Scan for the cell matching the given text and deliver its (x, y) coordinate at center. 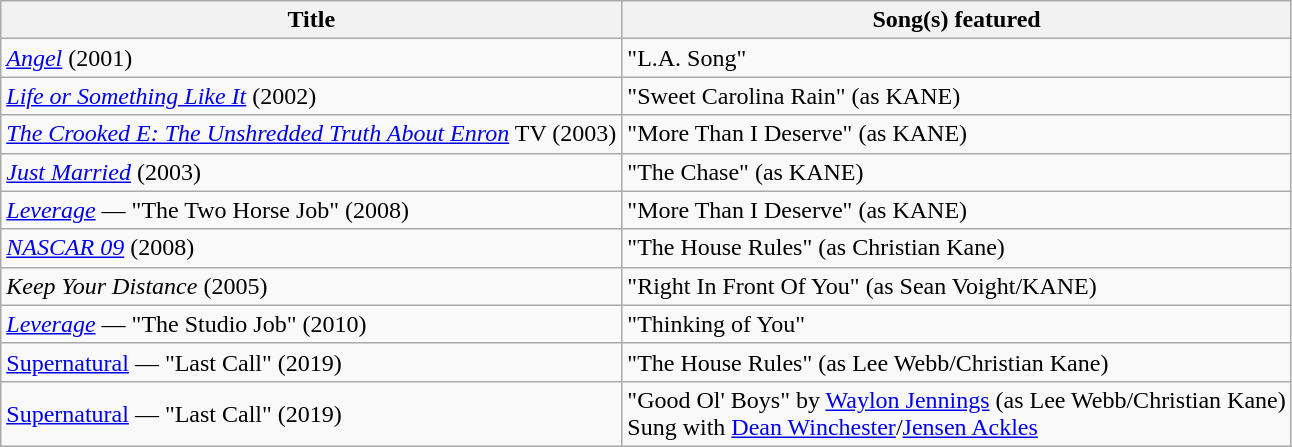
"Good Ol' Boys" by Waylon Jennings (as Lee Webb/Christian Kane)Sung with Dean Winchester/Jensen Ackles (956, 414)
"L.A. Song" (956, 58)
Leverage — "The Studio Job" (2010) (312, 324)
Life or Something Like It (2002) (312, 96)
Title (312, 20)
"The House Rules" (as Lee Webb/Christian Kane) (956, 362)
"The Chase" (as KANE) (956, 172)
Just Married (2003) (312, 172)
"Sweet Carolina Rain" (as KANE) (956, 96)
Leverage — "The Two Horse Job" (2008) (312, 210)
"Thinking of You" (956, 324)
Keep Your Distance (2005) (312, 286)
NASCAR 09 (2008) (312, 248)
"The House Rules" (as Christian Kane) (956, 248)
Song(s) featured (956, 20)
Angel (2001) (312, 58)
The Crooked E: The Unshredded Truth About Enron TV (2003) (312, 134)
"Right In Front Of You" (as Sean Voight/KANE) (956, 286)
